Determine the [X, Y] coordinate at the center of the cell enclosing the given text.  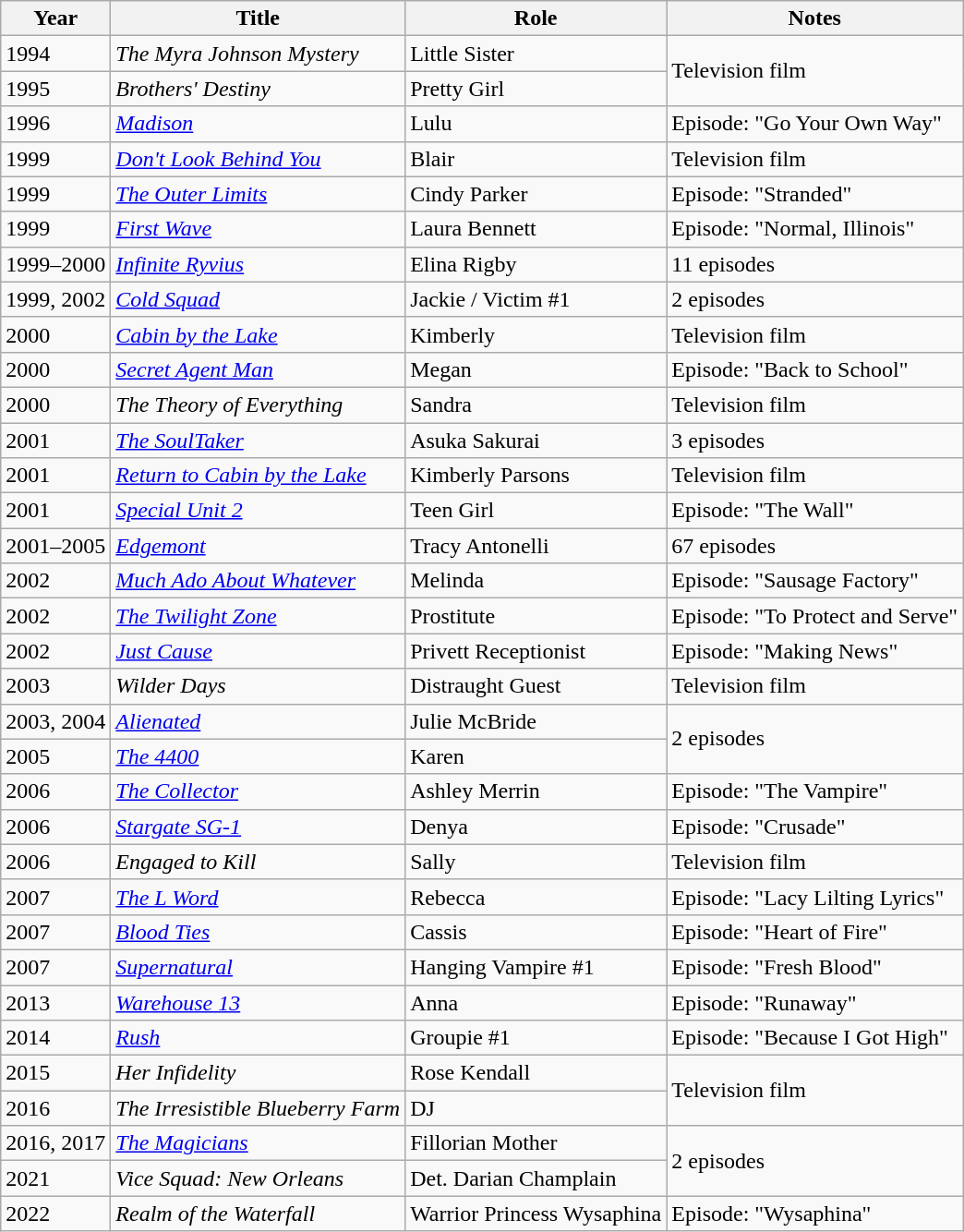
Brothers' Destiny [259, 89]
Blood Ties [259, 932]
Episode: "Crusade" [814, 827]
Just Cause [259, 651]
The SoulTaker [259, 441]
Episode: "Lacy Lilting Lyrics" [814, 897]
The 4400 [259, 756]
Episode: "Runaway" [814, 1002]
Distraught Guest [536, 686]
Elina Rigby [536, 264]
1999–2000 [55, 264]
Cindy Parker [536, 194]
Jackie / Victim #1 [536, 299]
The Magicians [259, 1143]
Tracy Antonelli [536, 546]
Melinda [536, 581]
Special Unit 2 [259, 511]
2022 [55, 1214]
Kimberly Parsons [536, 476]
Realm of the Waterfall [259, 1214]
Privett Receptionist [536, 651]
Episode: "Wysaphina" [814, 1214]
1999, 2002 [55, 299]
Title [259, 18]
Megan [536, 369]
Rush [259, 1038]
Infinite Ryvius [259, 264]
11 episodes [814, 264]
Asuka Sakurai [536, 441]
2021 [55, 1178]
2016, 2017 [55, 1143]
Sandra [536, 405]
DJ [536, 1108]
Prostitute [536, 616]
1994 [55, 54]
Episode: "Fresh Blood" [814, 967]
3 episodes [814, 441]
Secret Agent Man [259, 369]
Stargate SG-1 [259, 827]
Engaged to Kill [259, 862]
Vice Squad: New Orleans [259, 1178]
67 episodes [814, 546]
The Outer Limits [259, 194]
Ashley Merrin [536, 791]
Kimberly [536, 334]
The Twilight Zone [259, 616]
Episode: "Heart of Fire" [814, 932]
The Theory of Everything [259, 405]
2015 [55, 1073]
Fillorian Mother [536, 1143]
2014 [55, 1038]
Teen Girl [536, 511]
Notes [814, 18]
2003, 2004 [55, 721]
Her Infidelity [259, 1073]
Episode: "Stranded" [814, 194]
2013 [55, 1002]
First Wave [259, 229]
Little Sister [536, 54]
Warrior Princess Wysaphina [536, 1214]
2016 [55, 1108]
Edgemont [259, 546]
Groupie #1 [536, 1038]
Episode: "Go Your Own Way" [814, 124]
Rose Kendall [536, 1073]
2003 [55, 686]
Cabin by the Lake [259, 334]
Hanging Vampire #1 [536, 967]
Laura Bennett [536, 229]
Anna [536, 1002]
Madison [259, 124]
Julie McBride [536, 721]
2001–2005 [55, 546]
2005 [55, 756]
Sally [536, 862]
Pretty Girl [536, 89]
Much Ado About Whatever [259, 581]
The Irresistible Blueberry Farm [259, 1108]
The Collector [259, 791]
Cassis [536, 932]
Supernatural [259, 967]
Episode: "The Wall" [814, 511]
Role [536, 18]
1995 [55, 89]
The Myra Johnson Mystery [259, 54]
Episode: "Sausage Factory" [814, 581]
The L Word [259, 897]
Lulu [536, 124]
Rebecca [536, 897]
Wilder Days [259, 686]
Denya [536, 827]
1996 [55, 124]
Year [55, 18]
Episode: "The Vampire" [814, 791]
Episode: "Normal, Illinois" [814, 229]
Alienated [259, 721]
Episode: "Making News" [814, 651]
Episode: "Because I Got High" [814, 1038]
Don't Look Behind You [259, 159]
Det. Darian Champlain [536, 1178]
Cold Squad [259, 299]
Warehouse 13 [259, 1002]
Episode: "To Protect and Serve" [814, 616]
Episode: "Back to School" [814, 369]
Return to Cabin by the Lake [259, 476]
Karen [536, 756]
Blair [536, 159]
